Find where the given text appears and provide that cell's center as (X, Y) coordinate. 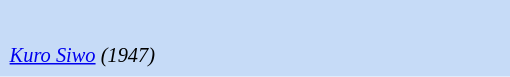
Kuro Siwo (1947) (256, 56)
